Pinpoint the cell where the given text exists, returning its (x, y) midpoint coordinate. 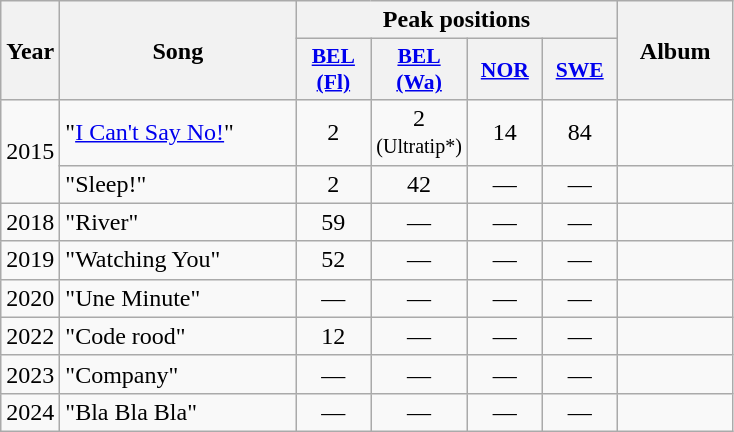
"Une Minute" (178, 298)
BEL(Wa) (420, 70)
Song (178, 50)
2019 (30, 260)
"Sleep!" (178, 184)
2024 (30, 412)
Peak positions (456, 20)
2020 (30, 298)
"Bla Bla Bla" (178, 412)
"I Can't Say No!" (178, 132)
"River" (178, 222)
2015 (30, 152)
2023 (30, 374)
Album (675, 50)
52 (334, 260)
BEL(Fl) (334, 70)
SWE (580, 70)
12 (334, 336)
"Company" (178, 374)
59 (334, 222)
14 (504, 132)
NOR (504, 70)
2(Ultratip*) (420, 132)
"Code rood" (178, 336)
"Watching You" (178, 260)
42 (420, 184)
Year (30, 50)
2022 (30, 336)
2018 (30, 222)
84 (580, 132)
